Detect which cell encompasses the target text, then output its [x, y] center coordinate. 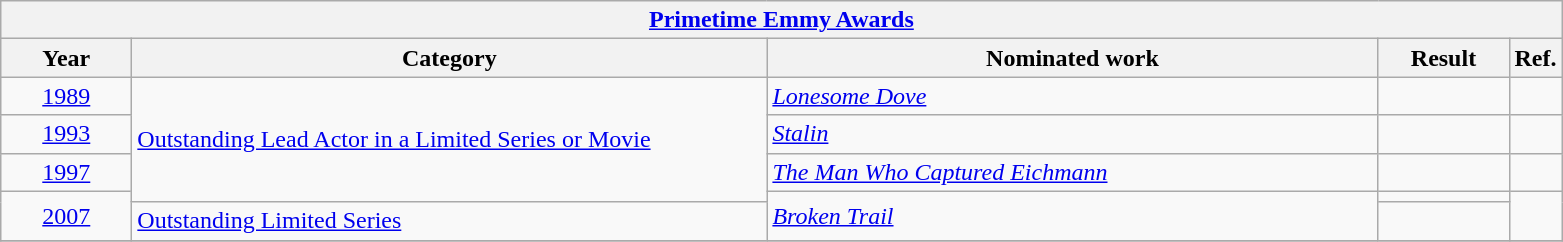
Result [1444, 58]
Nominated work [1072, 58]
Year [66, 58]
Stalin [1072, 134]
Outstanding Lead Actor in a Limited Series or Movie [450, 140]
Category [450, 58]
Broken Trail [1072, 216]
Lonesome Dove [1072, 96]
Outstanding Limited Series [450, 221]
1997 [66, 172]
Primetime Emmy Awards [782, 20]
1993 [66, 134]
The Man Who Captured Eichmann [1072, 172]
1989 [66, 96]
Ref. [1536, 58]
2007 [66, 216]
